Provide the [X, Y] coordinate of the cell's center where the given text is located.  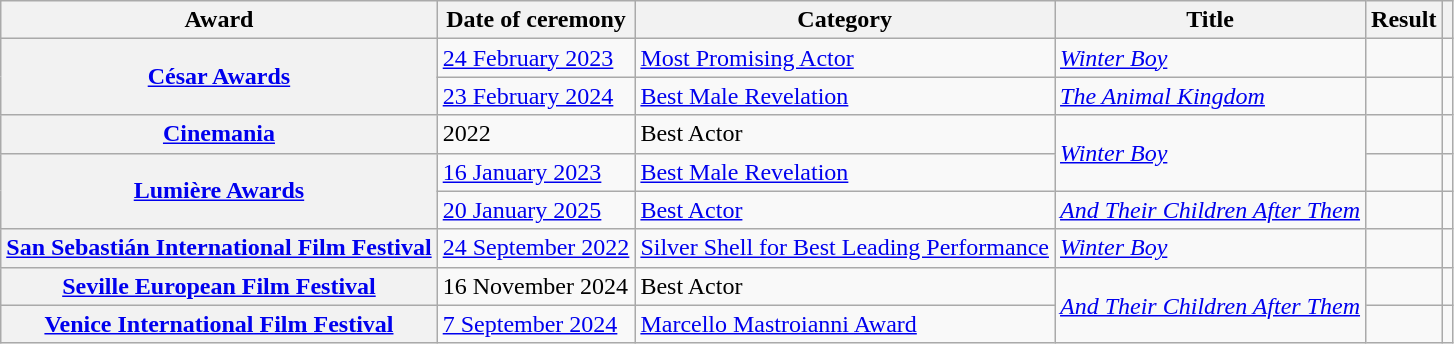
Award [219, 20]
24 February 2023 [536, 58]
Cinemania [219, 134]
Result [1404, 20]
The Animal Kingdom [1210, 96]
24 September 2022 [536, 248]
Marcello Mastroianni Award [845, 324]
Title [1210, 20]
Category [845, 20]
Date of ceremony [536, 20]
Lumière Awards [219, 191]
César Awards [219, 77]
San Sebastián International Film Festival [219, 248]
2022 [536, 134]
Most Promising Actor [845, 58]
20 January 2025 [536, 210]
23 February 2024 [536, 96]
Silver Shell for Best Leading Performance [845, 248]
16 November 2024 [536, 286]
16 January 2023 [536, 172]
Seville European Film Festival [219, 286]
7 September 2024 [536, 324]
Venice International Film Festival [219, 324]
